Search for the cell housing the specified text and yield its (x, y) center coordinate. 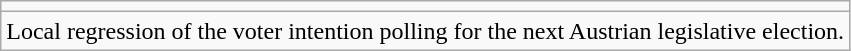
Local regression of the voter intention polling for the next Austrian legislative election. (426, 31)
